Provide the [x, y] coordinate of the cell's center where the given text is located.  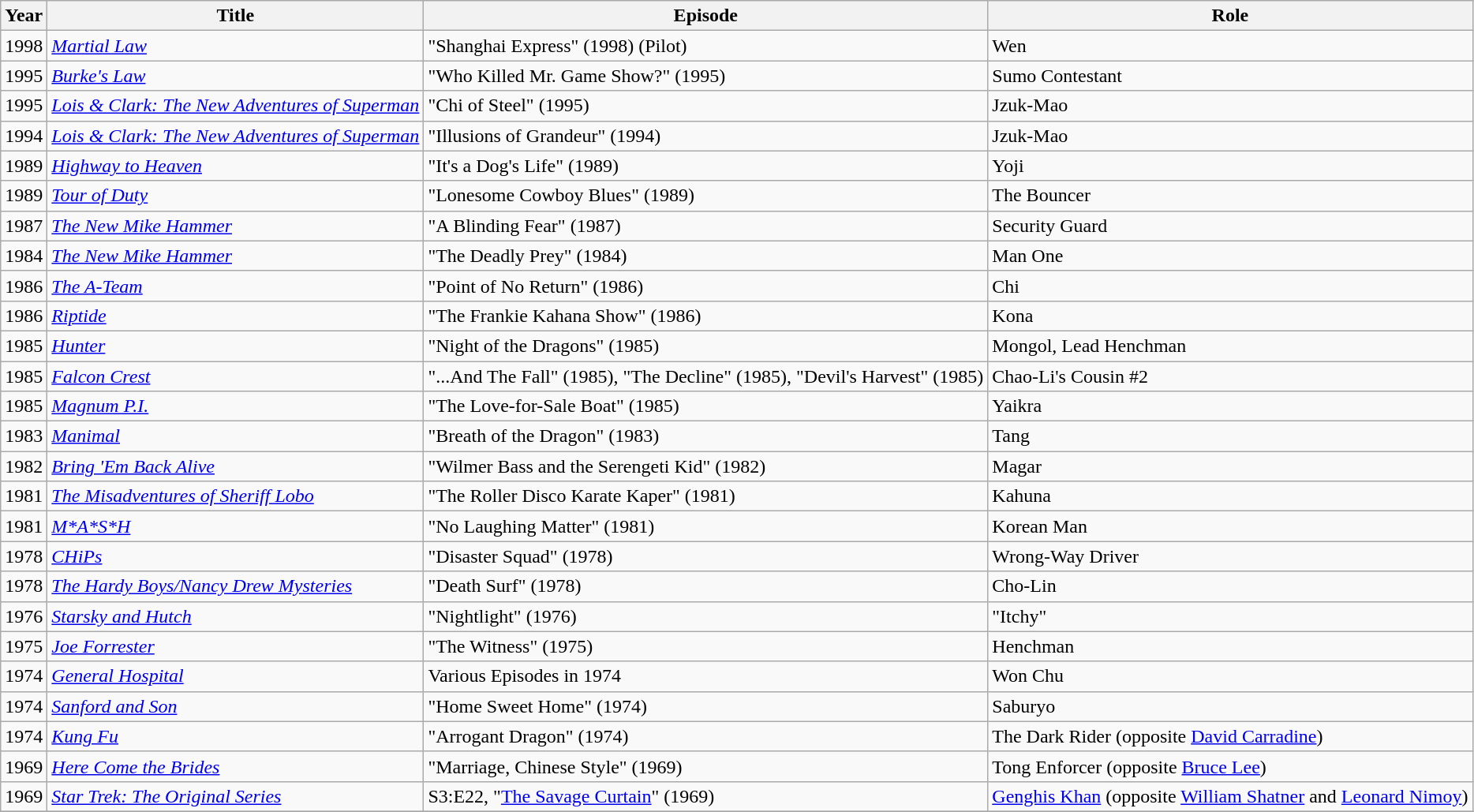
CHiPs [235, 556]
"Who Killed Mr. Game Show?" (1995) [705, 76]
Manimal [235, 436]
1984 [24, 256]
"Disaster Squad" (1978) [705, 556]
"Wilmer Bass and the Serengeti Kid" (1982) [705, 466]
Tong Enforcer (opposite Bruce Lee) [1230, 766]
"Lonesome Cowboy Blues" (1989) [705, 196]
Yaikra [1230, 406]
Kahuna [1230, 496]
Magar [1230, 466]
The A-Team [235, 286]
Hunter [235, 346]
Security Guard [1230, 226]
Magnum P.I. [235, 406]
Episode [705, 16]
1982 [24, 466]
The Bouncer [1230, 196]
1983 [24, 436]
Chao-Li's Cousin #2 [1230, 376]
Mongol, Lead Henchman [1230, 346]
Various Episodes in 1974 [705, 676]
Man One [1230, 256]
Star Trek: The Original Series [235, 796]
"Point of No Return" (1986) [705, 286]
"A Blinding Fear" (1987) [705, 226]
"Nightlight" (1976) [705, 616]
"Breath of the Dragon" (1983) [705, 436]
Martial Law [235, 46]
"No Laughing Matter" (1981) [705, 526]
Bring 'Em Back Alive [235, 466]
Joe Forrester [235, 646]
Korean Man [1230, 526]
Year [24, 16]
1987 [24, 226]
Title [235, 16]
"Itchy" [1230, 616]
1994 [24, 136]
"The Witness" (1975) [705, 646]
"...And The Fall" (1985), "The Decline" (1985), "Devil's Harvest" (1985) [705, 376]
Here Come the Brides [235, 766]
Tour of Duty [235, 196]
Wrong-Way Driver [1230, 556]
"Death Surf" (1978) [705, 586]
Burke's Law [235, 76]
The Dark Rider (opposite David Carradine) [1230, 736]
Kona [1230, 316]
"Shanghai Express" (1998) (Pilot) [705, 46]
"The Love-for-Sale Boat" (1985) [705, 406]
Highway to Heaven [235, 166]
Role [1230, 16]
Won Chu [1230, 676]
"Home Sweet Home" (1974) [705, 706]
Chi [1230, 286]
"Chi of Steel" (1995) [705, 106]
"The Frankie Kahana Show" (1986) [705, 316]
Yoji [1230, 166]
Falcon Crest [235, 376]
"Arrogant Dragon" (1974) [705, 736]
The Misadventures of Sheriff Lobo [235, 496]
"It's a Dog's Life" (1989) [705, 166]
"Marriage, Chinese Style" (1969) [705, 766]
S3:E22, "The Savage Curtain" (1969) [705, 796]
1975 [24, 646]
The Hardy Boys/Nancy Drew Mysteries [235, 586]
General Hospital [235, 676]
Henchman [1230, 646]
"Night of the Dragons" (1985) [705, 346]
Saburyo [1230, 706]
Wen [1230, 46]
Starsky and Hutch [235, 616]
"The Deadly Prey" (1984) [705, 256]
Sumo Contestant [1230, 76]
Tang [1230, 436]
"Illusions of Grandeur" (1994) [705, 136]
Genghis Khan (opposite William Shatner and Leonard Nimoy) [1230, 796]
M*A*S*H [235, 526]
Sanford and Son [235, 706]
Cho-Lin [1230, 586]
1976 [24, 616]
"The Roller Disco Karate Kaper" (1981) [705, 496]
Kung Fu [235, 736]
Riptide [235, 316]
1998 [24, 46]
